Provide the (X, Y) coordinate of the cell's center where the given text is located.  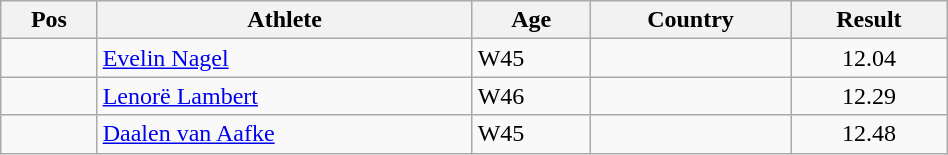
Evelin Nagel (284, 58)
Daalen van Aafke (284, 134)
Lenorë Lambert (284, 96)
Age (531, 20)
Country (690, 20)
12.48 (870, 134)
12.29 (870, 96)
W46 (531, 96)
Athlete (284, 20)
12.04 (870, 58)
Pos (49, 20)
Result (870, 20)
